Search for the cell housing the specified text and yield its [x, y] center coordinate. 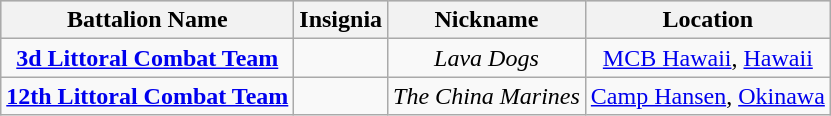
Camp Hansen, Okinawa [708, 96]
Location [708, 20]
Insignia [341, 20]
MCB Hawaii, Hawaii [708, 58]
Battalion Name [148, 20]
3d Littoral Combat Team [148, 58]
The China Marines [487, 96]
12th Littoral Combat Team [148, 96]
Nickname [487, 20]
Lava Dogs [487, 58]
